Capture the cell that displays the provided text and extract its [X, Y] central coordinate. 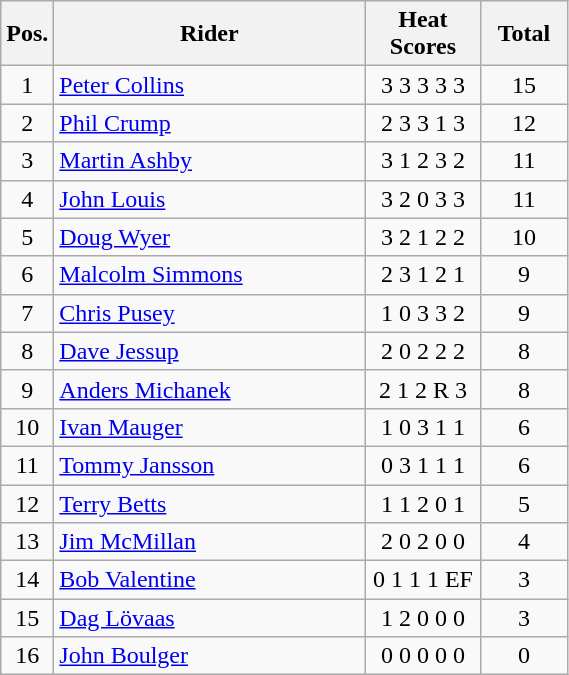
Dag Lövaas [210, 618]
Ivan Mauger [210, 427]
Pos. [28, 34]
1 2 0 0 0 [423, 618]
2 3 1 2 1 [423, 275]
Terry Betts [210, 503]
2 1 2 R 3 [423, 389]
2 0 2 2 2 [423, 351]
Dave Jessup [210, 351]
Malcolm Simmons [210, 275]
John Boulger [210, 656]
0 0 0 0 0 [423, 656]
Phil Crump [210, 123]
2 3 3 1 3 [423, 123]
Total [524, 34]
1 [28, 85]
Martin Ashby [210, 161]
Anders Michanek [210, 389]
14 [28, 580]
Heat Scores [423, 34]
1 0 3 3 2 [423, 313]
Jim McMillan [210, 542]
16 [28, 656]
Peter Collins [210, 85]
3 3 3 3 3 [423, 85]
Rider [210, 34]
0 3 1 1 1 [423, 465]
1 1 2 0 1 [423, 503]
2 0 2 0 0 [423, 542]
7 [28, 313]
0 1 1 1 EF [423, 580]
Bob Valentine [210, 580]
3 2 1 2 2 [423, 237]
3 1 2 3 2 [423, 161]
13 [28, 542]
3 2 0 3 3 [423, 199]
Tommy Jansson [210, 465]
0 [524, 656]
John Louis [210, 199]
2 [28, 123]
Chris Pusey [210, 313]
1 0 3 1 1 [423, 427]
Doug Wyer [210, 237]
